Detect which cell encompasses the target text, then output its (x, y) center coordinate. 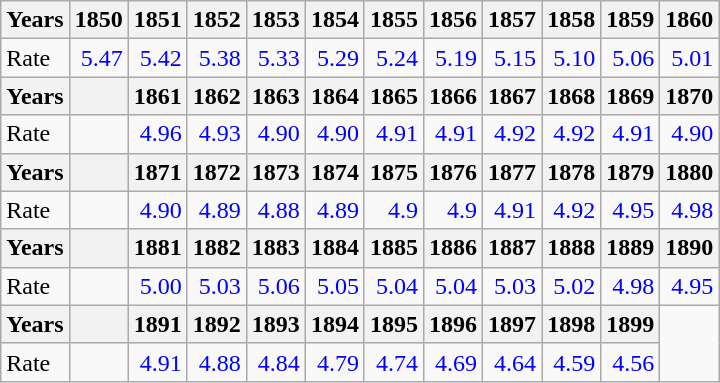
4.59 (572, 362)
1894 (334, 324)
1886 (454, 248)
1875 (394, 172)
5.10 (572, 58)
1861 (158, 96)
1898 (572, 324)
1850 (98, 20)
1877 (512, 172)
1857 (512, 20)
5.42 (158, 58)
5.33 (276, 58)
1896 (454, 324)
1888 (572, 248)
1853 (276, 20)
1899 (630, 324)
1890 (690, 248)
5.15 (512, 58)
1854 (334, 20)
1856 (454, 20)
1874 (334, 172)
1895 (394, 324)
5.02 (572, 286)
1867 (512, 96)
5.38 (216, 58)
4.56 (630, 362)
1869 (630, 96)
1863 (276, 96)
1889 (630, 248)
4.93 (216, 134)
1866 (454, 96)
5.00 (158, 286)
1871 (158, 172)
4.74 (394, 362)
5.24 (394, 58)
1882 (216, 248)
1860 (690, 20)
1868 (572, 96)
1891 (158, 324)
5.05 (334, 286)
4.84 (276, 362)
1858 (572, 20)
1892 (216, 324)
1864 (334, 96)
4.79 (334, 362)
1897 (512, 324)
4.69 (454, 362)
1852 (216, 20)
1880 (690, 172)
5.01 (690, 58)
4.96 (158, 134)
1887 (512, 248)
1859 (630, 20)
1851 (158, 20)
1885 (394, 248)
1881 (158, 248)
1870 (690, 96)
1878 (572, 172)
5.47 (98, 58)
5.19 (454, 58)
1893 (276, 324)
4.64 (512, 362)
1872 (216, 172)
1873 (276, 172)
1865 (394, 96)
1883 (276, 248)
1855 (394, 20)
1879 (630, 172)
1862 (216, 96)
5.29 (334, 58)
1876 (454, 172)
1884 (334, 248)
